Scan for the cell matching the given text and deliver its [x, y] coordinate at center. 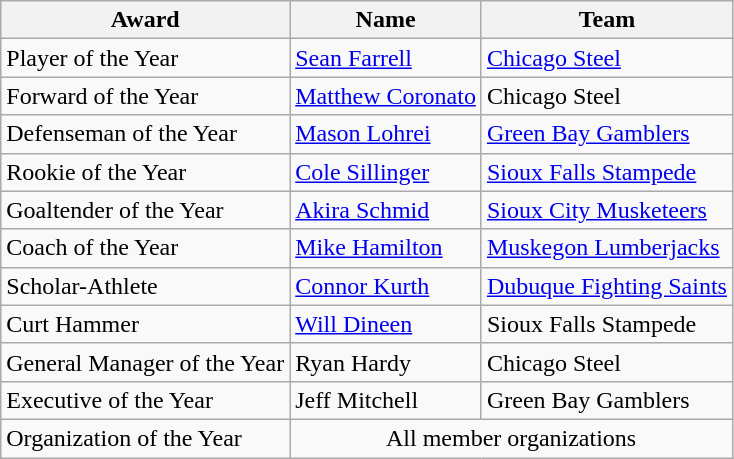
Player of the Year [146, 58]
Mason Lohrei [386, 134]
Dubuque Fighting Saints [606, 286]
Cole Sillinger [386, 172]
Defenseman of the Year [146, 134]
Coach of the Year [146, 248]
Sean Farrell [386, 58]
Mike Hamilton [386, 248]
Executive of the Year [146, 400]
Jeff Mitchell [386, 400]
Forward of the Year [146, 96]
Connor Kurth [386, 286]
Team [606, 20]
Curt Hammer [146, 324]
Ryan Hardy [386, 362]
Sioux City Musketeers [606, 210]
Will Dineen [386, 324]
Matthew Coronato [386, 96]
Name [386, 20]
All member organizations [512, 438]
Award [146, 20]
Akira Schmid [386, 210]
General Manager of the Year [146, 362]
Goaltender of the Year [146, 210]
Organization of the Year [146, 438]
Muskegon Lumberjacks [606, 248]
Rookie of the Year [146, 172]
Scholar-Athlete [146, 286]
